Pinpoint the cell where the given text exists, returning its (X, Y) midpoint coordinate. 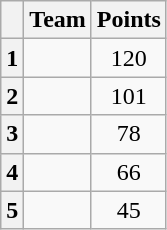
4 (12, 172)
45 (128, 210)
66 (128, 172)
Team (58, 20)
101 (128, 96)
Points (128, 20)
5 (12, 210)
3 (12, 134)
120 (128, 58)
2 (12, 96)
1 (12, 58)
78 (128, 134)
